Identify which cell holds the provided text, then report its [X, Y] central coordinate. 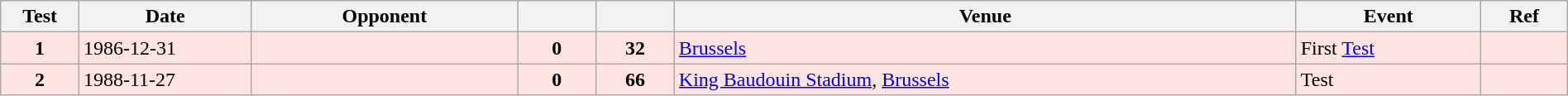
Opponent [385, 17]
2 [40, 79]
Venue [985, 17]
Event [1388, 17]
1986-12-31 [165, 48]
Date [165, 17]
King Baudouin Stadium, Brussels [985, 79]
First Test [1388, 48]
1 [40, 48]
66 [635, 79]
32 [635, 48]
Ref [1525, 17]
Brussels [985, 48]
1988-11-27 [165, 79]
